Locate the cell with the specified text and output its [x, y] center coordinate. 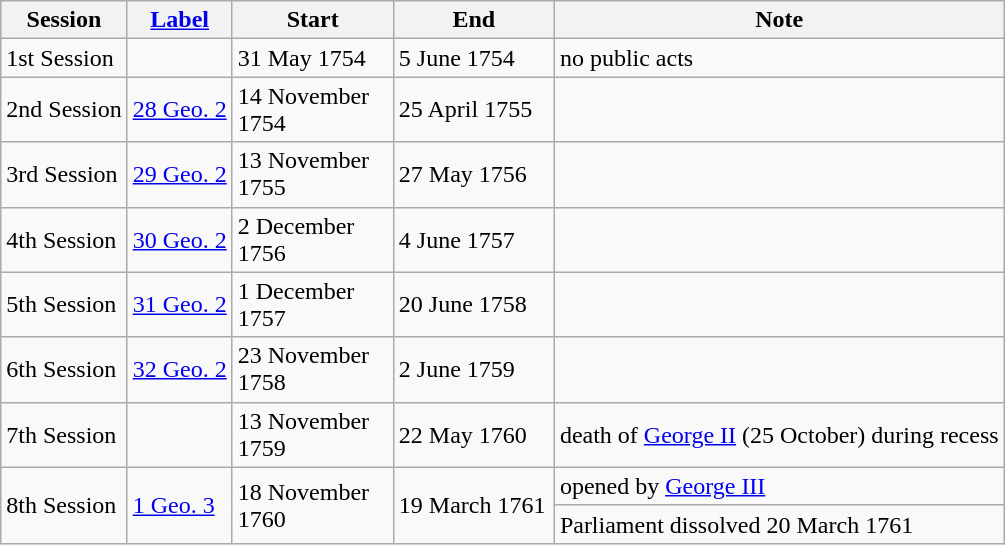
22 May 1760 [474, 434]
4 June 1757 [474, 240]
20 June 1758 [474, 304]
32 Geo. 2 [180, 370]
27 May 1756 [474, 174]
1st Session [64, 58]
End [474, 20]
3rd Session [64, 174]
Note [779, 20]
Session [64, 20]
opened by George III [779, 486]
death of George II (25 October) during recess [779, 434]
31 Geo. 2 [180, 304]
Parliament dissolved 20 March 1761 [779, 524]
30 Geo. 2 [180, 240]
2 December 1756 [312, 240]
23 November 1758 [312, 370]
28 Geo. 2 [180, 110]
13 November 1755 [312, 174]
2nd Session [64, 110]
7th Session [64, 434]
25 April 1755 [474, 110]
19 March 1761 [474, 505]
29 Geo. 2 [180, 174]
4th Session [64, 240]
Start [312, 20]
14 November 1754 [312, 110]
2 June 1759 [474, 370]
5 June 1754 [474, 58]
5th Session [64, 304]
13 November 1759 [312, 434]
no public acts [779, 58]
1 December 1757 [312, 304]
18 November 1760 [312, 505]
Label [180, 20]
1 Geo. 3 [180, 505]
8th Session [64, 505]
31 May 1754 [312, 58]
6th Session [64, 370]
